Extract the [X, Y] coordinate from the center of the cell holding the provided text.  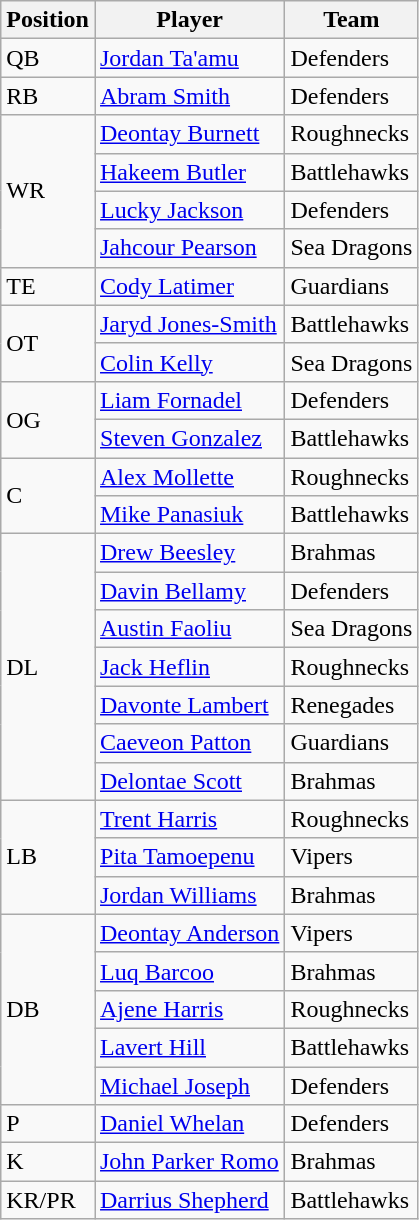
Renegades [352, 705]
WR [48, 191]
LB [48, 857]
K [48, 1162]
DL [48, 667]
P [48, 1124]
Pita Tamoepenu [189, 857]
Caeveon Patton [189, 743]
Player [189, 20]
Daniel Whelan [189, 1124]
John Parker Romo [189, 1162]
Delontae Scott [189, 781]
Jahcour Pearson [189, 248]
TE [48, 286]
Davin Bellamy [189, 591]
Lavert Hill [189, 1047]
Alex Mollette [189, 477]
OT [48, 343]
Steven Gonzalez [189, 438]
Colin Kelly [189, 362]
Abram Smith [189, 96]
Jack Heflin [189, 667]
RB [48, 96]
Michael Joseph [189, 1085]
Jordan Williams [189, 895]
Team [352, 20]
Lucky Jackson [189, 210]
QB [48, 58]
Davonte Lambert [189, 705]
Cody Latimer [189, 286]
Position [48, 20]
Hakeem Butler [189, 172]
Liam Fornadel [189, 400]
Trent Harris [189, 819]
Mike Panasiuk [189, 515]
Deontay Anderson [189, 933]
Drew Beesley [189, 553]
Deontay Burnett [189, 134]
Jordan Ta'amu [189, 58]
C [48, 496]
KR/PR [48, 1200]
Luq Barcoo [189, 971]
Austin Faoliu [189, 629]
OG [48, 419]
Darrius Shepherd [189, 1200]
Jaryd Jones-Smith [189, 324]
Ajene Harris [189, 1009]
DB [48, 1009]
